Identify which cell holds the provided text, then report its [X, Y] central coordinate. 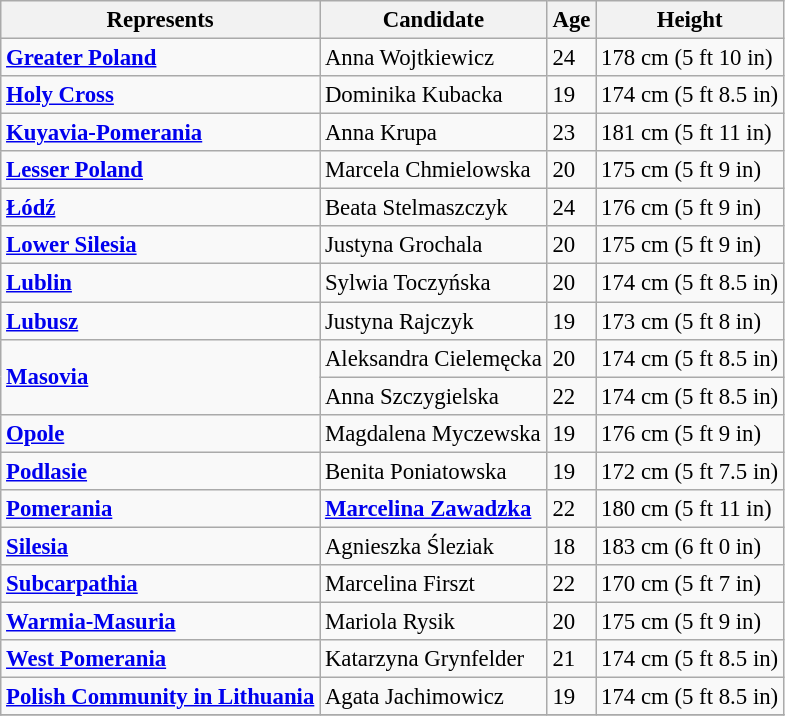
Anna Wojtkiewicz [434, 58]
Dominika Kubacka [434, 95]
Lublin [160, 283]
Lesser Poland [160, 170]
170 cm (5 ft 7 in) [690, 584]
Kuyavia-Pomerania [160, 133]
18 [572, 546]
Podlasie [160, 471]
Lower Silesia [160, 245]
Pomerania [160, 509]
Masovia [160, 376]
West Pomerania [160, 659]
Opole [160, 433]
Benita Poniatowska [434, 471]
Age [572, 20]
Aleksandra Cielemęcka [434, 358]
23 [572, 133]
178 cm (5 ft 10 in) [690, 58]
Katarzyna Grynfelder [434, 659]
Holy Cross [160, 95]
Anna Krupa [434, 133]
Height [690, 20]
Subcarpathia [160, 584]
Justyna Rajczyk [434, 321]
172 cm (5 ft 7.5 in) [690, 471]
Silesia [160, 546]
Represents [160, 20]
Justyna Grochala [434, 245]
Greater Poland [160, 58]
Warmia-Masuria [160, 621]
Marcela Chmielowska [434, 170]
Candidate [434, 20]
181 cm (5 ft 11 in) [690, 133]
Agata Jachimowicz [434, 697]
Marcelina Firszt [434, 584]
Polish Community in Lithuania [160, 697]
21 [572, 659]
Marcelina Zawadzka [434, 509]
Agnieszka Śleziak [434, 546]
Beata Stelmaszczyk [434, 208]
173 cm (5 ft 8 in) [690, 321]
Lubusz [160, 321]
Sylwia Toczyńska [434, 283]
Mariola Rysik [434, 621]
180 cm (5 ft 11 in) [690, 509]
Anna Szczygielska [434, 396]
Łódź [160, 208]
Magdalena Myczewska [434, 433]
183 cm (6 ft 0 in) [690, 546]
